Find where the given text appears and provide that cell's center as [x, y] coordinate. 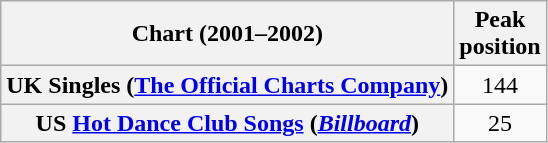
Chart (2001–2002) [228, 34]
Peakposition [500, 34]
UK Singles (The Official Charts Company) [228, 85]
US Hot Dance Club Songs (Billboard) [228, 123]
25 [500, 123]
144 [500, 85]
